Determine the [x, y] coordinate at the center of the cell enclosing the given text.  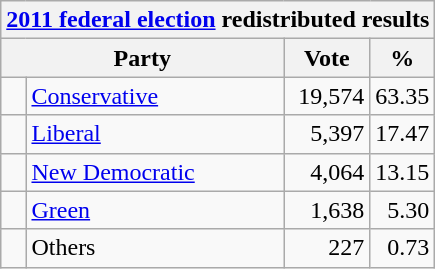
% [402, 58]
Liberal [155, 134]
63.35 [402, 96]
13.15 [402, 172]
5.30 [402, 210]
2011 federal election redistributed results [218, 20]
1,638 [327, 210]
Others [155, 248]
19,574 [327, 96]
New Democratic [155, 172]
5,397 [327, 134]
Party [142, 58]
4,064 [327, 172]
0.73 [402, 248]
Conservative [155, 96]
Green [155, 210]
Vote [327, 58]
17.47 [402, 134]
227 [327, 248]
